Return [X, Y] of the center of cell containing provided text 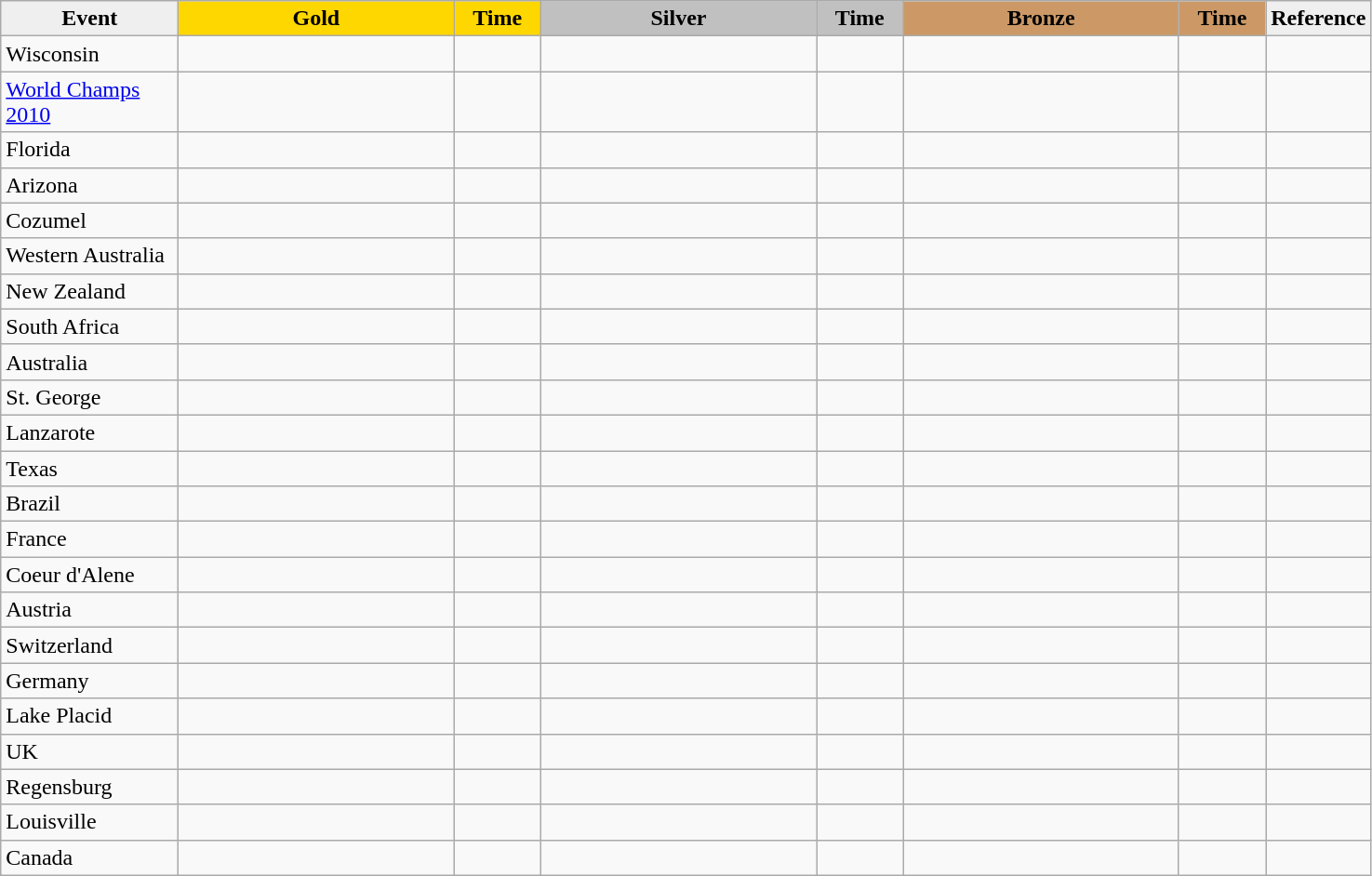
New Zealand [89, 291]
Wisconsin [89, 54]
Canada [89, 857]
France [89, 539]
South Africa [89, 326]
Western Australia [89, 256]
Coeur d'Alene [89, 575]
Germany [89, 681]
Lanzarote [89, 432]
Bronze [1041, 19]
Lake Placid [89, 716]
St. George [89, 397]
Silver [678, 19]
Gold [316, 19]
Cozumel [89, 220]
Florida [89, 150]
UK [89, 751]
Australia [89, 362]
Switzerland [89, 645]
Event [89, 19]
Reference [1319, 19]
Regensburg [89, 787]
Louisville [89, 822]
Austria [89, 610]
Brazil [89, 504]
World Champs 2010 [89, 102]
Texas [89, 468]
Arizona [89, 185]
